Determine the (X, Y) coordinate at the center of the cell enclosing the given text.  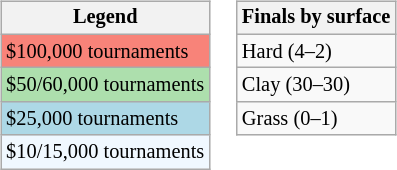
$50/60,000 tournaments (105, 85)
Grass (0–1) (316, 119)
$10/15,000 tournaments (105, 152)
$100,000 tournaments (105, 51)
$25,000 tournaments (105, 119)
Hard (4–2) (316, 51)
Finals by surface (316, 18)
Clay (30–30) (316, 85)
Legend (105, 18)
